Capture the cell that displays the provided text and extract its [X, Y] central coordinate. 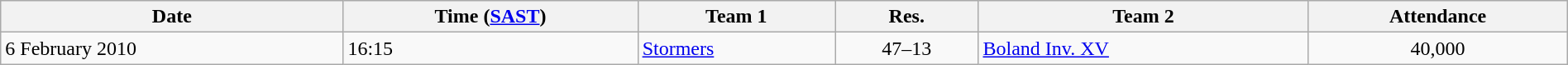
Team 2 [1143, 17]
6 February 2010 [172, 48]
40,000 [1437, 48]
Boland Inv. XV [1143, 48]
Res. [906, 17]
Date [172, 17]
Attendance [1437, 17]
Time (SAST) [490, 17]
Stormers [736, 48]
47–13 [906, 48]
Team 1 [736, 17]
16:15 [490, 48]
